Output the [X, Y] coordinate of the center of the cell containing the given text.  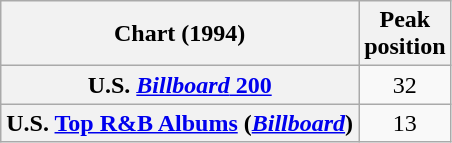
32 [405, 85]
U.S. Billboard 200 [180, 85]
U.S. Top R&B Albums (Billboard) [180, 123]
13 [405, 123]
Chart (1994) [180, 34]
Peakposition [405, 34]
